Return the (X, Y) coordinate for the center point of the cell that contains the specified text.  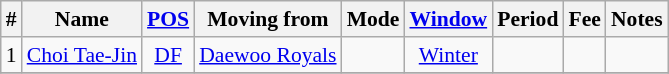
POS (168, 19)
Notes (637, 19)
Moving from (268, 19)
Winter (448, 55)
Fee (584, 19)
Choi Tae-Jin (82, 55)
Mode (374, 19)
Period (528, 19)
Daewoo Royals (268, 55)
Name (82, 19)
DF (168, 55)
1 (12, 55)
# (12, 19)
Window (448, 19)
